For the text-containing cell, return its midpoint in (x, y) coordinate format. 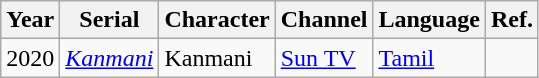
Ref. (512, 20)
Serial (110, 20)
Language (429, 20)
Channel (324, 20)
Character (217, 20)
Sun TV (324, 58)
2020 (30, 58)
Year (30, 20)
Tamil (429, 58)
